Find where the given text appears and provide that cell's center as [x, y] coordinate. 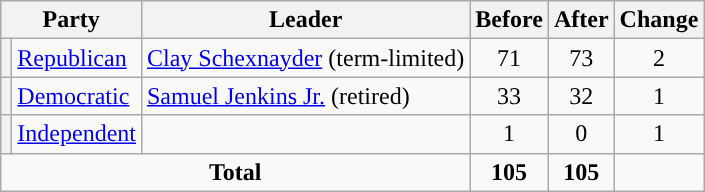
Samuel Jenkins Jr. (retired) [305, 96]
Total [236, 172]
2 [659, 58]
Clay Schexnayder (term-limited) [305, 58]
33 [510, 96]
After [581, 20]
32 [581, 96]
0 [581, 134]
Before [510, 20]
Change [659, 20]
Republican [77, 58]
73 [581, 58]
Leader [305, 20]
Party [72, 20]
Independent [77, 134]
71 [510, 58]
Democratic [77, 96]
